Determine the [x, y] coordinate at the center of the cell enclosing the given text.  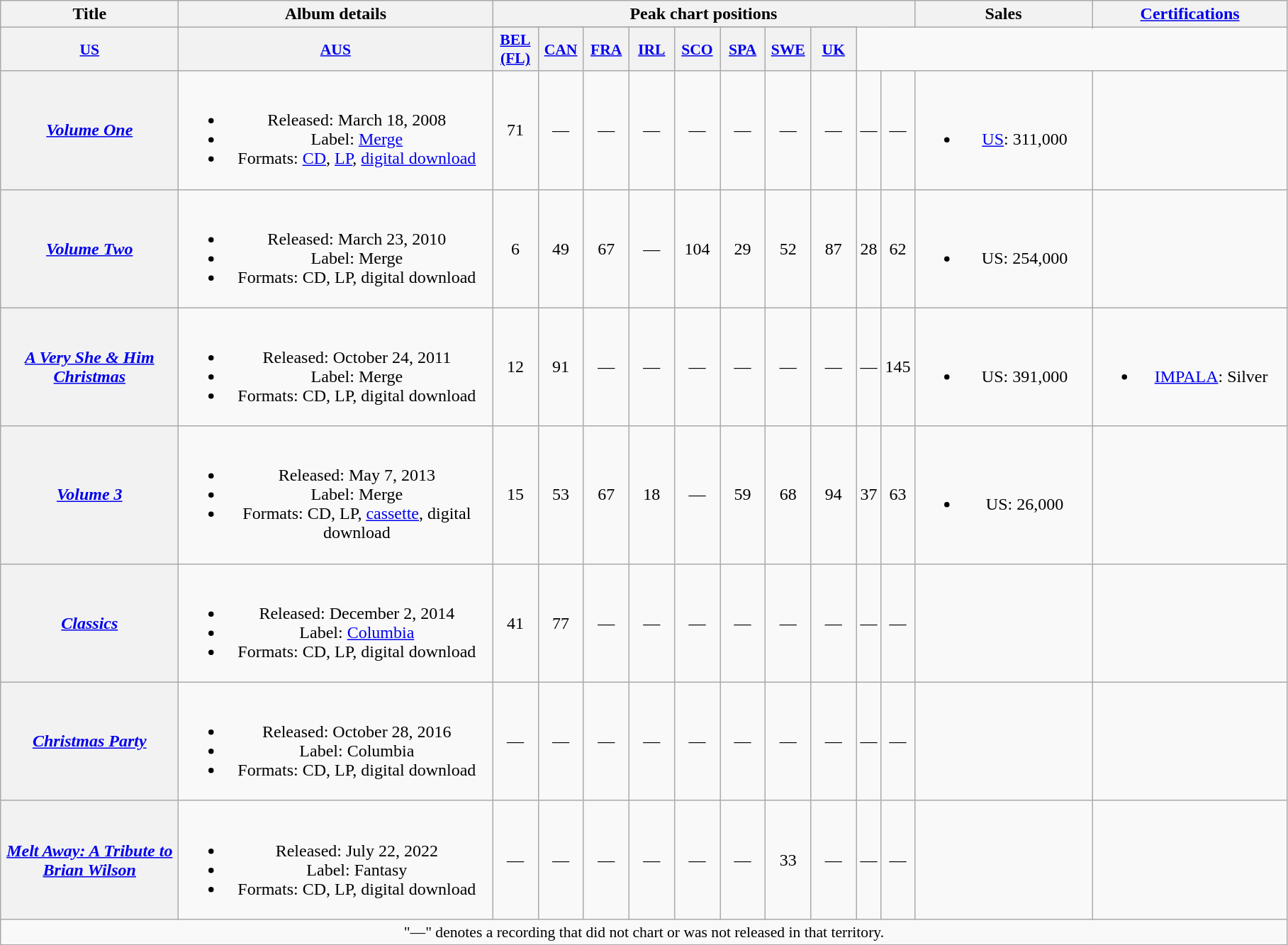
Melt Away: A Tribute to Brian Wilson [89, 859]
91 [561, 367]
A Very She & Him Christmas [89, 367]
Peak chart positions [703, 14]
145 [897, 367]
AUS [336, 50]
US: 254,000 [1004, 248]
IMPALA: Silver [1189, 367]
68 [788, 495]
SPA [743, 50]
Classics [89, 622]
FRA [606, 50]
71 [515, 130]
15 [515, 495]
Certifications [1189, 14]
CAN [561, 50]
IRL [651, 50]
Sales [1004, 14]
18 [651, 495]
"—" denotes a recording that did not chart or was not released in that territory. [644, 932]
Released: March 23, 2010Label: MergeFormats: CD, LP, digital download [336, 248]
Volume Two [89, 248]
53 [561, 495]
US: 26,000 [1004, 495]
28 [869, 248]
Christmas Party [89, 742]
SWE [788, 50]
Released: May 7, 2013Label: MergeFormats: CD, LP, cassette, digital download [336, 495]
49 [561, 248]
37 [869, 495]
6 [515, 248]
94 [834, 495]
UK [834, 50]
Volume One [89, 130]
Released: July 22, 2022Label: FantasyFormats: CD, LP, digital download [336, 859]
77 [561, 622]
62 [897, 248]
Released: December 2, 2014Label: ColumbiaFormats: CD, LP, digital download [336, 622]
87 [834, 248]
US: 391,000 [1004, 367]
SCO [697, 50]
Title [89, 14]
BEL(FL) [515, 50]
52 [788, 248]
Album details [336, 14]
US: 311,000 [1004, 130]
Volume 3 [89, 495]
41 [515, 622]
Released: March 18, 2008Label: MergeFormats: CD, LP, digital download [336, 130]
104 [697, 248]
Released: October 24, 2011Label: MergeFormats: CD, LP, digital download [336, 367]
63 [897, 495]
12 [515, 367]
59 [743, 495]
US [89, 50]
Released: October 28, 2016Label: ColumbiaFormats: CD, LP, digital download [336, 742]
33 [788, 859]
29 [743, 248]
